Return (X, Y) of the center of cell containing provided text 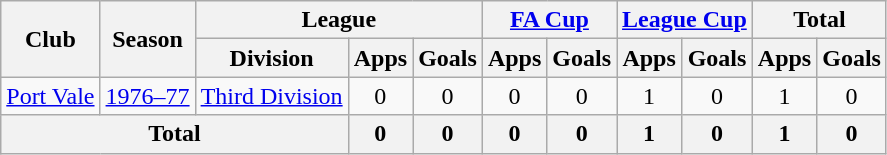
Port Vale (50, 96)
Season (148, 39)
League (338, 20)
League Cup (685, 20)
Club (50, 39)
FA Cup (549, 20)
1976–77 (148, 96)
Division (272, 58)
Third Division (272, 96)
